Locate the cell with the specified text and output its (x, y) center coordinate. 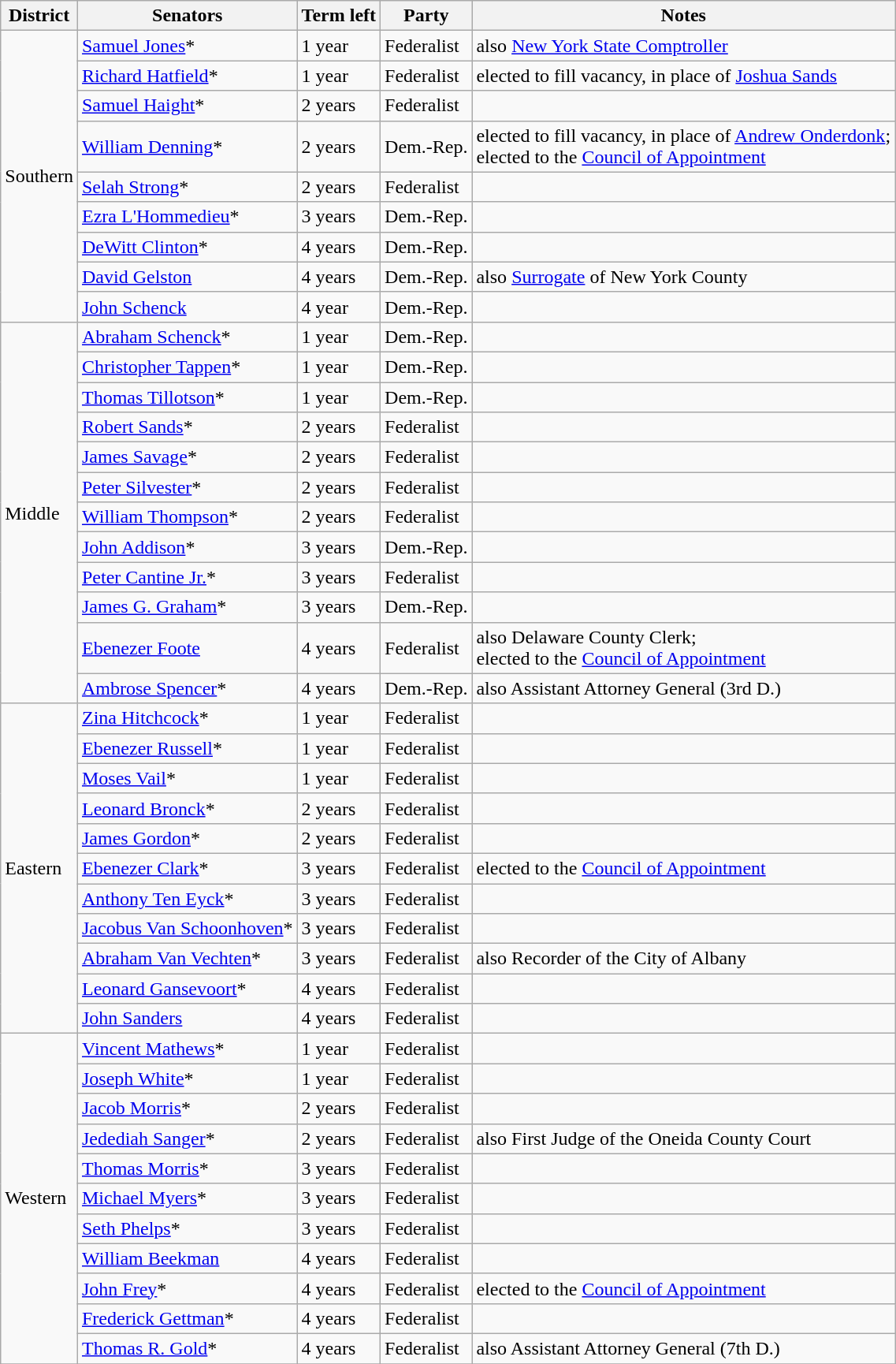
Selah Strong* (188, 187)
4 year (339, 307)
William Thompson* (188, 517)
DeWitt Clinton* (188, 247)
Christopher Tappen* (188, 367)
Party (426, 16)
also Delaware County Clerk; elected to the Council of Appointment (684, 648)
Ebenezer Foote (188, 648)
Ambrose Spencer* (188, 688)
James Gordon* (188, 838)
Eastern (39, 869)
Southern (39, 177)
also Assistant Attorney General (3rd D.) (684, 688)
Abraham Schenck* (188, 337)
District (39, 16)
Thomas Tillotson* (188, 397)
Western (39, 1198)
John Schenck (188, 307)
John Sanders (188, 1019)
Michael Myers* (188, 1198)
Senators (188, 16)
also Recorder of the City of Albany (684, 959)
also New York State Comptroller (684, 46)
Jedediah Sanger* (188, 1139)
Vincent Mathews* (188, 1049)
William Denning* (188, 147)
also Surrogate of New York County (684, 277)
Ezra L'Hommedieu* (188, 217)
Frederick Gettman* (188, 1318)
John Addison* (188, 547)
Samuel Haight* (188, 106)
James Savage* (188, 457)
Seth Phelps* (188, 1228)
Peter Silvester* (188, 487)
Ebenezer Clark* (188, 868)
elected to fill vacancy, in place of Joshua Sands (684, 76)
also Assistant Attorney General (7th D.) (684, 1348)
William Beekman (188, 1258)
Moses Vail* (188, 778)
John Frey* (188, 1288)
Peter Cantine Jr.* (188, 577)
Notes (684, 16)
Robert Sands* (188, 427)
Samuel Jones* (188, 46)
Middle (39, 512)
Anthony Ten Eyck* (188, 898)
Term left (339, 16)
Thomas Morris* (188, 1168)
Zina Hitchcock* (188, 718)
Jacobus Van Schoonhoven* (188, 929)
elected to fill vacancy, in place of Andrew Onderdonk; elected to the Council of Appointment (684, 147)
Abraham Van Vechten* (188, 959)
also First Judge of the Oneida County Court (684, 1139)
David Gelston (188, 277)
Joseph White* (188, 1079)
Thomas R. Gold* (188, 1348)
Leonard Gansevoort* (188, 989)
Jacob Morris* (188, 1109)
Richard Hatfield* (188, 76)
Ebenezer Russell* (188, 748)
James G. Graham* (188, 607)
Leonard Bronck* (188, 808)
